Extract the [X, Y] coordinate from the center of the cell holding the provided text.  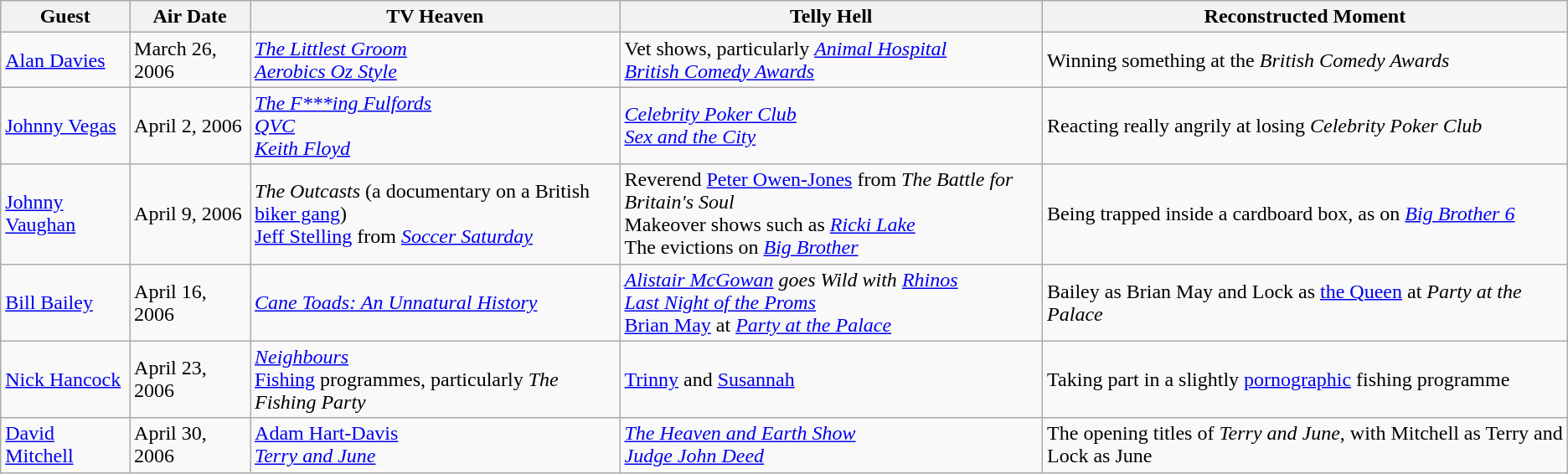
Trinny and Susannah [831, 379]
Bailey as Brian May and Lock as the Queen at Party at the Palace [1305, 302]
Guest [65, 17]
Taking part in a slightly pornographic fishing programme [1305, 379]
Celebrity Poker ClubSex and the City [831, 126]
Alistair McGowan goes Wild with RhinosLast Night of the PromsBrian May at Party at the Palace [831, 302]
Vet shows, particularly Animal HospitalBritish Comedy Awards [831, 60]
Johnny Vegas [65, 126]
NeighboursFishing programmes, particularly The Fishing Party [436, 379]
The Littlest GroomAerobics Oz Style [436, 60]
April 30, 2006 [190, 446]
April 16, 2006 [190, 302]
April 2, 2006 [190, 126]
The Heaven and Earth ShowJudge John Deed [831, 446]
March 26, 2006 [190, 60]
The F***ing FulfordsQVCKeith Floyd [436, 126]
David Mitchell [65, 446]
TV Heaven [436, 17]
April 9, 2006 [190, 214]
Air Date [190, 17]
Johnny Vaughan [65, 214]
Cane Toads: An Unnatural History [436, 302]
Adam Hart-DavisTerry and June [436, 446]
The opening titles of Terry and June, with Mitchell as Terry and Lock as June [1305, 446]
Being trapped inside a cardboard box, as on Big Brother 6 [1305, 214]
Winning something at the British Comedy Awards [1305, 60]
Reconstructed Moment [1305, 17]
The Outcasts (a documentary on a British biker gang)Jeff Stelling from Soccer Saturday [436, 214]
April 23, 2006 [190, 379]
Telly Hell [831, 17]
Nick Hancock [65, 379]
Reacting really angrily at losing Celebrity Poker Club [1305, 126]
Bill Bailey [65, 302]
Alan Davies [65, 60]
Reverend Peter Owen-Jones from The Battle for Britain's SoulMakeover shows such as Ricki LakeThe evictions on Big Brother [831, 214]
